Extract the [X, Y] coordinate from the center of the cell holding the provided text.  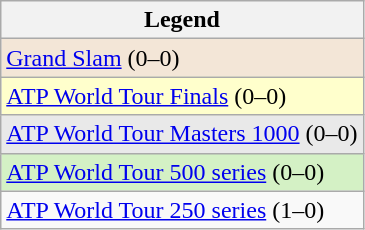
ATP World Tour Finals (0–0) [182, 96]
ATP World Tour Masters 1000 (0–0) [182, 134]
ATP World Tour 500 series (0–0) [182, 172]
ATP World Tour 250 series (1–0) [182, 210]
Grand Slam (0–0) [182, 58]
Legend [182, 20]
